For the text-containing cell, return its midpoint in (x, y) coordinate format. 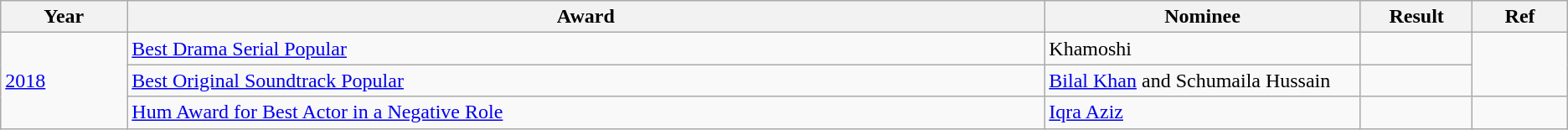
Iqra Aziz (1203, 112)
Ref (1519, 17)
Hum Award for Best Actor in a Negative Role (586, 112)
Year (64, 17)
2018 (64, 81)
Award (586, 17)
Best Original Soundtrack Popular (586, 81)
Best Drama Serial Popular (586, 49)
Result (1416, 17)
Nominee (1203, 17)
Khamoshi (1203, 49)
Bilal Khan and Schumaila Hussain (1203, 81)
